Find where the given text appears and provide that cell's center as (x, y) coordinate. 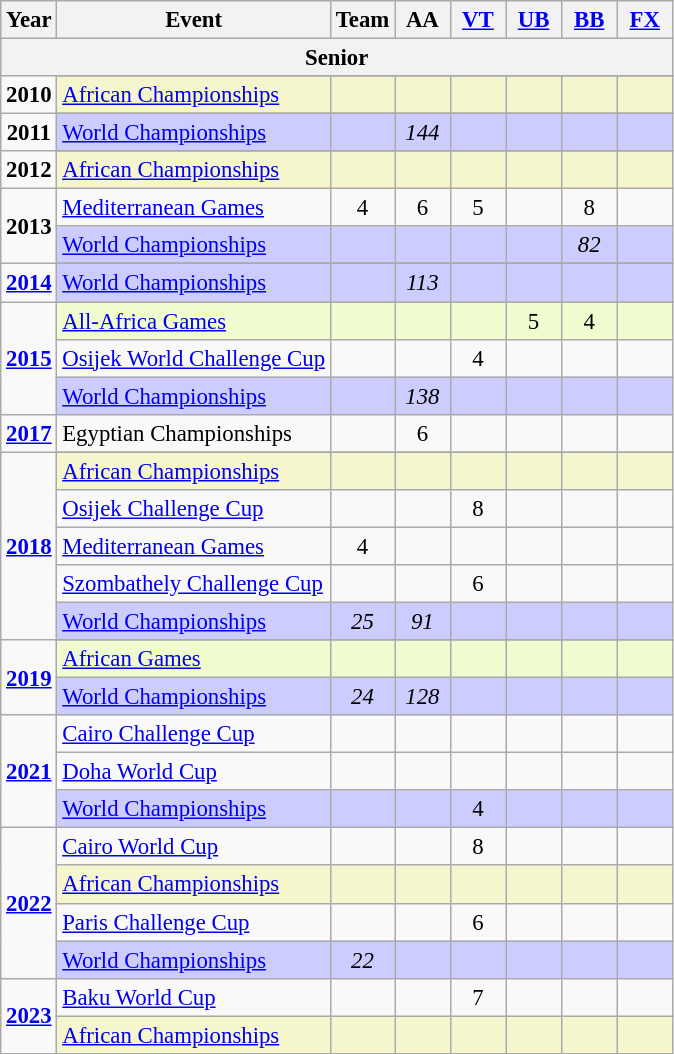
Event (194, 20)
Cairo Challenge Cup (194, 734)
138 (423, 396)
82 (589, 245)
2018 (29, 546)
Osijek Challenge Cup (194, 509)
7 (478, 997)
FX (645, 20)
2023 (29, 1016)
91 (423, 621)
Doha World Cup (194, 772)
2014 (29, 283)
Paris Challenge Cup (194, 922)
Szombathely Challenge Cup (194, 584)
113 (423, 283)
UB (534, 20)
Year (29, 20)
2022 (29, 903)
2010 (29, 95)
Cairo World Cup (194, 847)
Baku World Cup (194, 997)
24 (362, 697)
2011 (29, 133)
African Games (194, 659)
Senior (337, 58)
2021 (29, 772)
128 (423, 697)
22 (362, 960)
2019 (29, 678)
2017 (29, 433)
Egyptian Championships (194, 433)
All-Africa Games (194, 321)
144 (423, 133)
2015 (29, 358)
Osijek World Challenge Cup (194, 358)
25 (362, 621)
BB (589, 20)
2013 (29, 226)
VT (478, 20)
Team (362, 20)
2012 (29, 170)
AA (423, 20)
